Provide the [X, Y] coordinate of the cell's center where the given text is located.  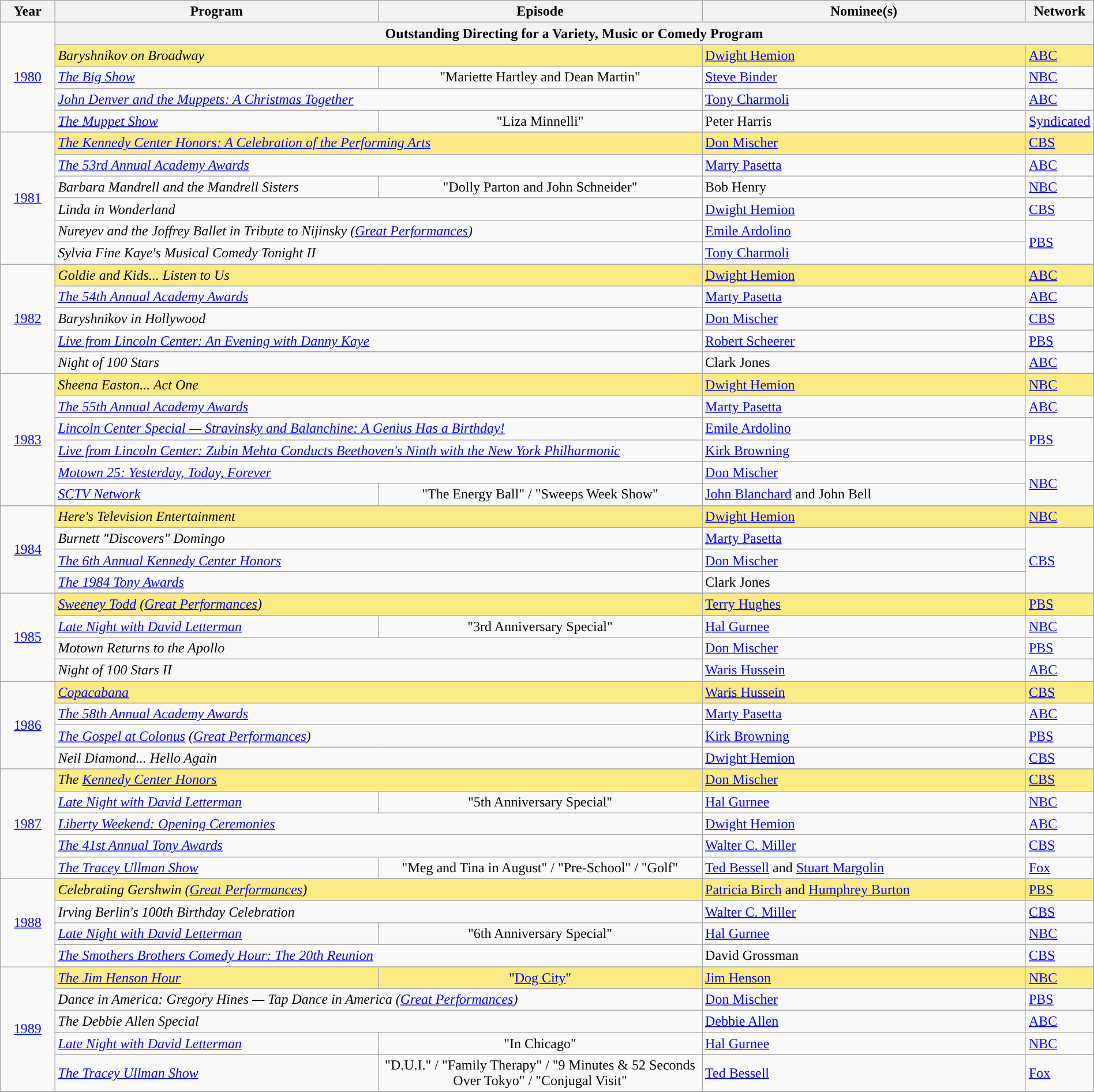
"Meg and Tina in August" / "Pre-School" / "Golf" [540, 868]
The Big Show [217, 77]
Barbara Mandrell and the Mandrell Sisters [217, 187]
Sheena Easton... Act One [379, 385]
Jim Henson [864, 978]
Bob Henry [864, 187]
Year [28, 12]
The 58th Annual Academy Awards [379, 714]
Ted Bessell [864, 1073]
Copacabana [379, 692]
Ted Bessell and Stuart Margolin [864, 868]
Program [217, 12]
Sweeney Todd (Great Performances) [379, 604]
Nureyev and the Joffrey Ballet in Tribute to Nijinsky (Great Performances) [379, 231]
Here's Television Entertainment [379, 516]
"Liza Minnelli" [540, 121]
Patricia Birch and Humphrey Burton [864, 890]
1985 [28, 637]
"Dolly Parton and John Schneider" [540, 187]
The 53rd Annual Academy Awards [379, 165]
Celebrating Gershwin (Great Performances) [379, 890]
The Gospel at Colonus (Great Performances) [379, 736]
"6th Anniversary Special" [540, 933]
1980 [28, 77]
"5th Anniversary Special" [540, 802]
Outstanding Directing for a Variety, Music or Comedy Program [574, 33]
John Denver and the Muppets: A Christmas Together [379, 99]
1982 [28, 319]
"Mariette Hartley and Dean Martin" [540, 77]
Network [1059, 12]
"The Energy Ball" / "Sweeps Week Show" [540, 494]
1988 [28, 922]
"D.U.I." / "Family Therapy" / "9 Minutes & 52 Seconds Over Tokyo" / "Conjugal Visit" [540, 1073]
The 41st Annual Tony Awards [379, 846]
1983 [28, 440]
The Jim Henson Hour [217, 978]
Terry Hughes [864, 604]
1981 [28, 198]
Motown Returns to the Apollo [379, 648]
Live from Lincoln Center: An Evening with Danny Kaye [379, 341]
The 1984 Tony Awards [379, 582]
Irving Berlin's 100th Birthday Celebration [379, 911]
David Grossman [864, 955]
Night of 100 Stars II [379, 670]
Liberty Weekend: Opening Ceremonies [379, 824]
Baryshnikov on Broadway [379, 55]
Steve Binder [864, 77]
1987 [28, 824]
Linda in Wonderland [379, 209]
Episode [540, 12]
The Smothers Brothers Comedy Hour: The 20th Reunion [379, 955]
Sylvia Fine Kaye's Musical Comedy Tonight II [379, 253]
Peter Harris [864, 121]
"In Chicago" [540, 1044]
1986 [28, 725]
The Muppet Show [217, 121]
Debbie Allen [864, 1022]
Robert Scheerer [864, 341]
Nominee(s) [864, 12]
Motown 25: Yesterday, Today, Forever [379, 472]
Lincoln Center Special — Stravinsky and Balanchine: A Genius Has a Birthday! [379, 429]
Live from Lincoln Center: Zubin Mehta Conducts Beethoven's Ninth with the New York Philharmonic [379, 451]
The Kennedy Center Honors [379, 780]
The Debbie Allen Special [379, 1022]
The Kennedy Center Honors: A Celebration of the Performing Arts [379, 143]
The 6th Annual Kennedy Center Honors [379, 560]
Burnett "Discovers" Domingo [379, 538]
Dance in America: Gregory Hines — Tap Dance in America (Great Performances) [379, 1000]
John Blanchard and John Bell [864, 494]
Neil Diamond... Hello Again [379, 758]
SCTV Network [217, 494]
Goldie and Kids... Listen to Us [379, 275]
Syndicated [1059, 121]
Baryshnikov in Hollywood [379, 319]
The 55th Annual Academy Awards [379, 407]
The 54th Annual Academy Awards [379, 297]
"Dog City" [540, 978]
Night of 100 Stars [379, 363]
1989 [28, 1029]
"3rd Anniversary Special" [540, 626]
1984 [28, 549]
